Detect which cell encompasses the target text, then output its (x, y) center coordinate. 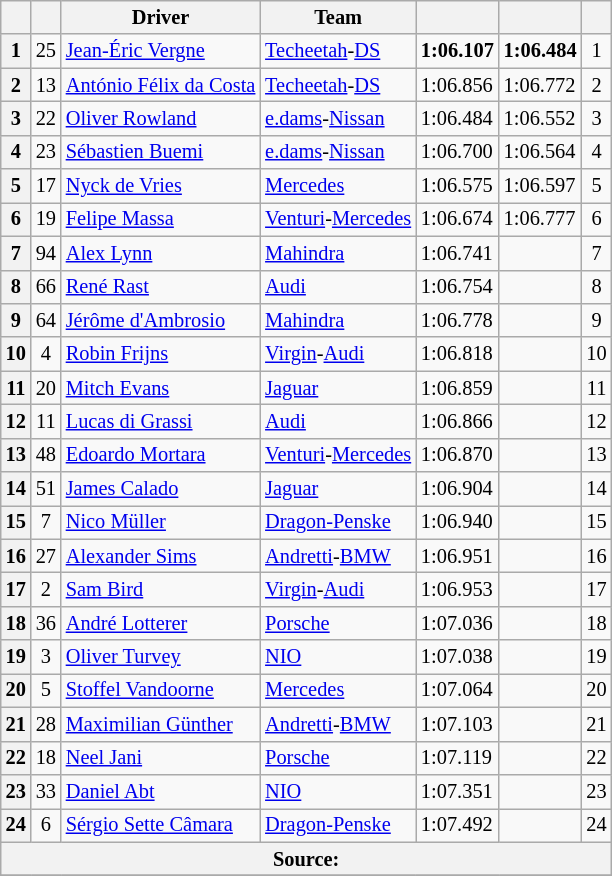
René Rast (160, 287)
1:06.674 (458, 219)
1:06.866 (458, 421)
Source: (306, 859)
1:07.064 (458, 690)
Nico Müller (160, 522)
Sérgio Sette Câmara (160, 825)
1:07.036 (458, 623)
Oliver Turvey (160, 657)
25 (46, 51)
Felipe Massa (160, 219)
27 (46, 556)
1:06.778 (458, 320)
Robin Frijns (160, 354)
1:06.564 (540, 152)
1:06.772 (540, 85)
Driver (160, 17)
Team (338, 17)
48 (46, 455)
33 (46, 791)
1:06.107 (458, 51)
1:06.856 (458, 85)
Stoffel Vandoorne (160, 690)
1:06.754 (458, 287)
51 (46, 489)
1:07.351 (458, 791)
1:06.904 (458, 489)
Jean-Éric Vergne (160, 51)
1:06.951 (458, 556)
Alex Lynn (160, 253)
Sam Bird (160, 589)
Nyck de Vries (160, 186)
Alexander Sims (160, 556)
Edoardo Mortara (160, 455)
Maximilian Günther (160, 724)
Lucas di Grassi (160, 421)
1:06.940 (458, 522)
1:06.741 (458, 253)
1:07.119 (458, 758)
Mitch Evans (160, 388)
1:06.859 (458, 388)
1:07.103 (458, 724)
36 (46, 623)
1:06.818 (458, 354)
António Félix da Costa (160, 85)
James Calado (160, 489)
Daniel Abt (160, 791)
Jérôme d'Ambrosio (160, 320)
64 (46, 320)
Oliver Rowland (160, 118)
1:06.700 (458, 152)
Sébastien Buemi (160, 152)
1:06.777 (540, 219)
1:06.575 (458, 186)
1:06.953 (458, 589)
André Lotterer (160, 623)
94 (46, 253)
66 (46, 287)
Neel Jani (160, 758)
1:06.552 (540, 118)
1:06.870 (458, 455)
1:07.492 (458, 825)
28 (46, 724)
1:06.597 (540, 186)
1:07.038 (458, 657)
